Provide the [X, Y] coordinate of the cell's center where the given text is located.  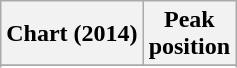
Peakposition [189, 34]
Chart (2014) [72, 34]
